Identify which cell holds the provided text, then report its (X, Y) central coordinate. 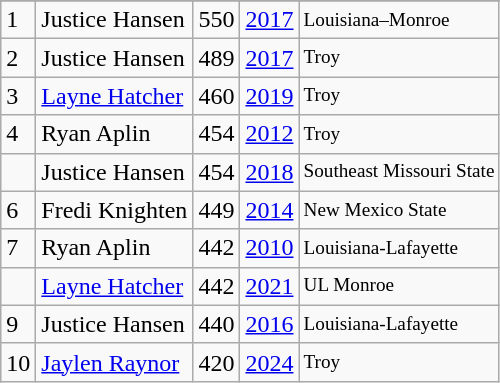
460 (216, 96)
2021 (270, 286)
UL Monroe (399, 286)
4 (18, 134)
2018 (270, 172)
1 (18, 20)
10 (18, 362)
2016 (270, 324)
Fredi Knighten (114, 210)
Southeast Missouri State (399, 172)
New Mexico State (399, 210)
489 (216, 58)
6 (18, 210)
2019 (270, 96)
2010 (270, 248)
7 (18, 248)
550 (216, 20)
Louisiana–Monroe (399, 20)
2024 (270, 362)
420 (216, 362)
2012 (270, 134)
449 (216, 210)
2014 (270, 210)
Jaylen Raynor (114, 362)
2 (18, 58)
3 (18, 96)
440 (216, 324)
9 (18, 324)
